Determine the (x, y) coordinate at the center of the cell enclosing the given text.  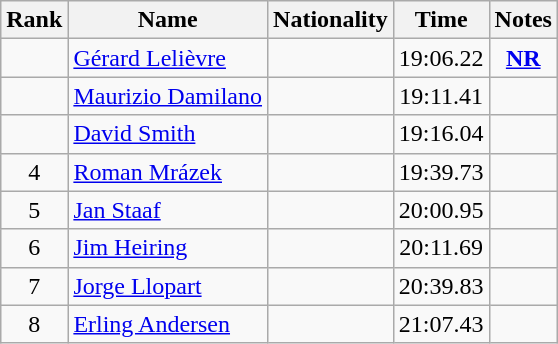
David Smith (168, 134)
Jorge Llopart (168, 286)
Time (441, 20)
19:11.41 (441, 96)
5 (34, 210)
19:16.04 (441, 134)
Jan Staaf (168, 210)
19:39.73 (441, 172)
NR (523, 58)
20:11.69 (441, 248)
Nationality (331, 20)
21:07.43 (441, 324)
6 (34, 248)
20:39.83 (441, 286)
Name (168, 20)
Jim Heiring (168, 248)
20:00.95 (441, 210)
Notes (523, 20)
7 (34, 286)
Rank (34, 20)
Maurizio Damilano (168, 96)
Gérard Lelièvre (168, 58)
Erling Andersen (168, 324)
4 (34, 172)
19:06.22 (441, 58)
8 (34, 324)
Roman Mrázek (168, 172)
